Locate the cell with the specified text and output its [X, Y] center coordinate. 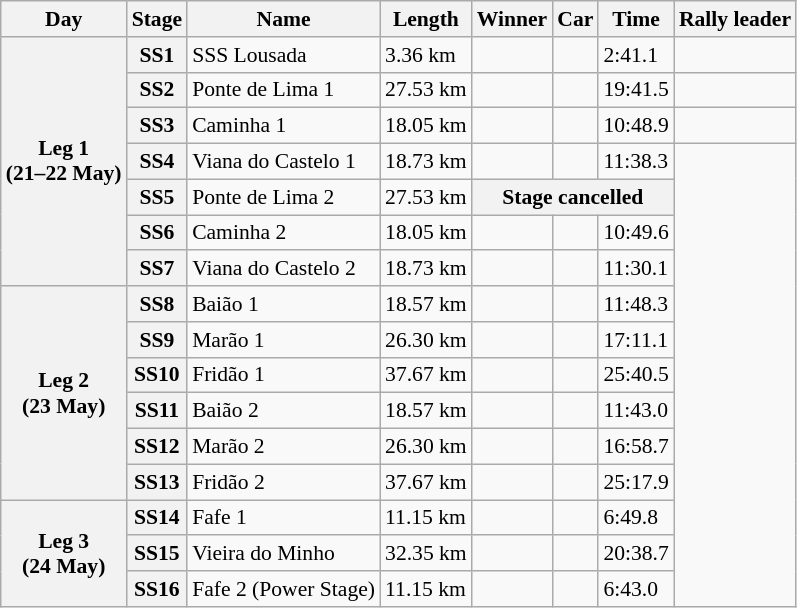
Ponte de Lima 2 [284, 197]
SS12 [157, 447]
SS5 [157, 197]
10:48.9 [636, 126]
Name [284, 19]
19:41.5 [636, 90]
20:38.7 [636, 554]
25:40.5 [636, 375]
11:30.1 [636, 269]
Winner [512, 19]
11:43.0 [636, 411]
Viana do Castelo 2 [284, 269]
Leg 2(23 May) [64, 393]
SS8 [157, 304]
Leg 1(21–22 May) [64, 162]
16:58.7 [636, 447]
SS9 [157, 340]
Caminha 2 [284, 233]
17:11.1 [636, 340]
SS14 [157, 518]
11:48.3 [636, 304]
SS6 [157, 233]
11:38.3 [636, 162]
3.36 km [426, 55]
Fafe 1 [284, 518]
Stage [157, 19]
2:41.1 [636, 55]
Vieira do Minho [284, 554]
6:49.8 [636, 518]
32.35 km [426, 554]
25:17.9 [636, 482]
Ponte de Lima 1 [284, 90]
Viana do Castelo 1 [284, 162]
SS7 [157, 269]
SS10 [157, 375]
Baião 1 [284, 304]
Marão 1 [284, 340]
Length [426, 19]
10:49.6 [636, 233]
Baião 2 [284, 411]
SS15 [157, 554]
SS2 [157, 90]
Leg 3(24 May) [64, 554]
Fridão 1 [284, 375]
SS1 [157, 55]
Stage cancelled [573, 197]
Time [636, 19]
Fafe 2 (Power Stage) [284, 589]
SS11 [157, 411]
SSS Lousada [284, 55]
SS3 [157, 126]
SS13 [157, 482]
Fridão 2 [284, 482]
Day [64, 19]
6:43.0 [636, 589]
SS4 [157, 162]
Car [575, 19]
Caminha 1 [284, 126]
SS16 [157, 589]
Marão 2 [284, 447]
Rally leader [735, 19]
